Capture the cell that displays the provided text and extract its [x, y] central coordinate. 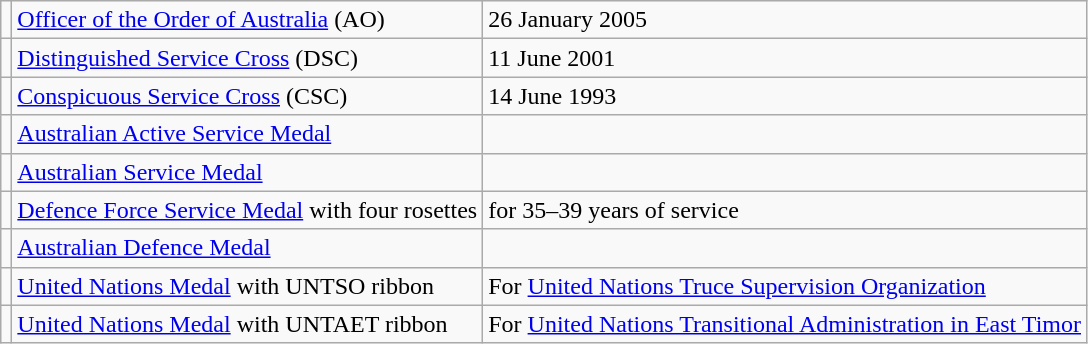
Conspicuous Service Cross (CSC) [248, 96]
United Nations Medal with UNTAET ribbon [248, 324]
for 35–39 years of service [785, 210]
United Nations Medal with UNTSO ribbon [248, 286]
Distinguished Service Cross (DSC) [248, 58]
14 June 1993 [785, 96]
Defence Force Service Medal with four rosettes [248, 210]
Australian Defence Medal [248, 248]
11 June 2001 [785, 58]
Officer of the Order of Australia (AO) [248, 20]
For United Nations Transitional Administration in East Timor [785, 324]
26 January 2005 [785, 20]
For United Nations Truce Supervision Organization [785, 286]
Australian Service Medal [248, 172]
Australian Active Service Medal [248, 134]
